Determine the [X, Y] coordinate at the center of the cell enclosing the given text.  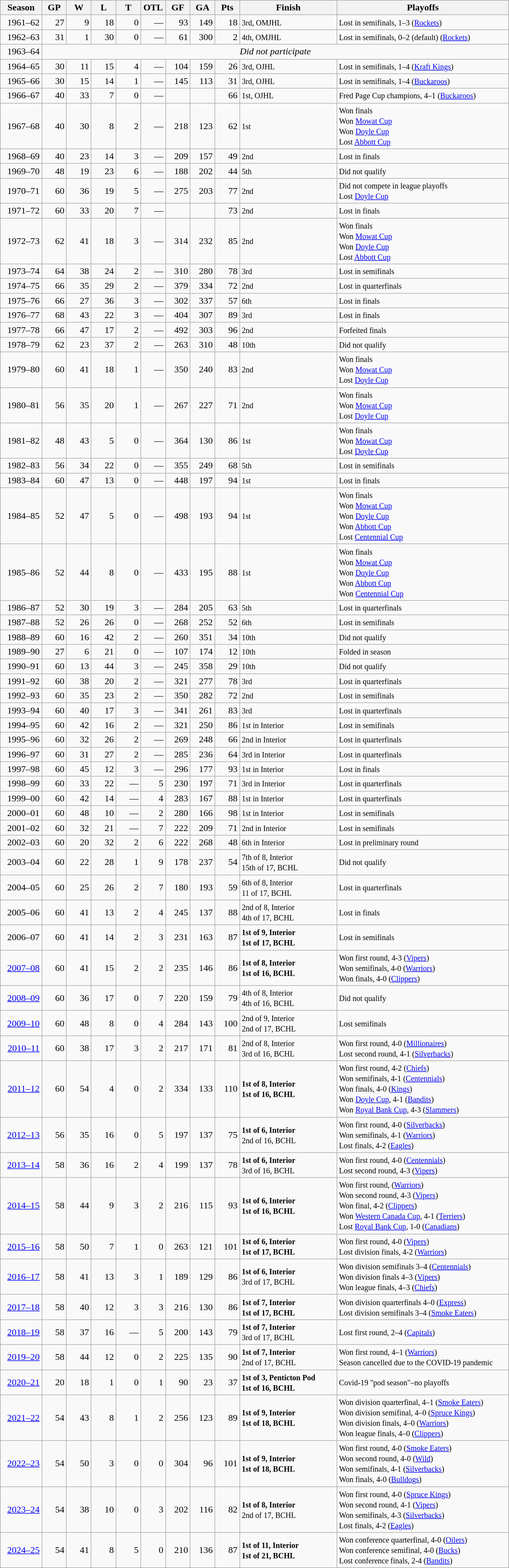
59 [227, 887]
1997–98 [21, 769]
225 [178, 1357]
Won first round, 4-0 (Vipers)Lost division finals, 4-2 (Warriors) [423, 1247]
45 [79, 769]
248 [202, 740]
163 [202, 937]
358 [202, 666]
146 [202, 968]
Lost first round, 2–4 (Capitals) [423, 1332]
4th of 8, Interior4th of 16, BCHL [288, 998]
337 [202, 301]
205 [202, 607]
2nd of 9, Interior2nd of 17, BCHL [288, 1023]
1st of 7, Interior1st of 17, BCHL [288, 1307]
492 [178, 330]
Season [21, 8]
GP [54, 8]
Won division quarterfinals 4–0 (Express)Lost division semifinals 3–4 (Smoke Eaters) [423, 1307]
235 [178, 968]
1st of 6, Interior1st of 16, BCHL [288, 1206]
1974–75 [21, 286]
275 [178, 190]
Lost in semifinals, 0–2 (default) (Rockets) [423, 37]
Won first round, 4–1 (Warriors)Season cancelled due to the COVID-19 pandemic [423, 1357]
1980–81 [21, 405]
W [79, 8]
Won conference quarterfinal, 4-0 (Oilers)Won conference semifinal, 4-0 (Bucks)Lost conference finals, 2-4 (Bandits) [423, 1550]
Did not participate [275, 52]
2020–21 [21, 1382]
1991–92 [21, 681]
2024–25 [21, 1550]
1982–83 [21, 466]
75 [227, 1135]
267 [178, 405]
189 [178, 1277]
203 [202, 190]
1979–80 [21, 370]
303 [202, 330]
237 [202, 862]
249 [202, 466]
136 [202, 1550]
217 [178, 1048]
1968–69 [21, 156]
250 [202, 725]
283 [178, 798]
Fred Page Cup champions, 4–1 (Buckaroos) [423, 96]
364 [178, 441]
188 [178, 171]
Covid-19 "pod season"–no playoffs [423, 1382]
1994–95 [21, 725]
2021–22 [21, 1418]
296 [178, 769]
63 [227, 607]
Won first round, 4-2 (Chiefs)Won semifinals, 4-1 (Centennials)Won finals, 4-0 (Kings)Won Doyle Cup, 4-1 (Bandits)Won Royal Bank Cup, 4-3 (Slammers) [423, 1089]
1962–63 [21, 37]
285 [178, 754]
230 [178, 784]
1st of 6, Interior3rd of 16, BCHL [288, 1165]
2011–12 [21, 1089]
227 [202, 405]
149 [202, 22]
Forfeited finals [423, 330]
98 [227, 813]
1978–79 [21, 345]
351 [202, 637]
1985–86 [21, 572]
1st of 7, Interior3rd of 17, BCHL [288, 1332]
7th of 8, Interior15th of 17, BCHL [288, 862]
498 [178, 516]
314 [178, 241]
Lost in semifinals, 1–3 (Rockets) [423, 22]
1967–68 [21, 126]
2003–04 [21, 862]
1973–74 [21, 271]
2018–19 [21, 1332]
1st of 6, Interior2nd of 16, BCHL [288, 1135]
1981–82 [21, 441]
81 [227, 1048]
240 [202, 370]
2004–05 [21, 887]
1998–99 [21, 784]
2nd of 8, Interior4th of 17, BCHL [288, 913]
1965–66 [21, 81]
2023–24 [21, 1509]
Playoffs [423, 8]
304 [178, 1464]
1987–88 [21, 622]
1961–62 [21, 22]
2000–01 [21, 813]
218 [178, 126]
2nd of 8, Interior3rd of 16, BCHL [288, 1048]
448 [178, 480]
1996–97 [21, 754]
113 [202, 81]
115 [202, 1206]
GF [178, 8]
OTL [153, 8]
73 [227, 210]
2014–15 [21, 1206]
6th of 8, Interior11 of 17, BCHL [288, 887]
Won first round, 4-0 (Millionaires)Lost second round, 4-1 (Silverbacks) [423, 1048]
260 [178, 637]
129 [202, 1277]
200 [178, 1332]
2002–03 [21, 842]
195 [202, 572]
1999–00 [21, 798]
1995–96 [21, 740]
57 [227, 301]
T [128, 8]
1983–84 [21, 480]
2022–23 [21, 1464]
2010–11 [21, 1048]
100 [227, 1023]
85 [227, 241]
1993–94 [21, 710]
Won first round, 4-0 (Smoke Eaters)Won second round, 4-0 (Wild)Won semifinals, 4-1 (Silverbacks)Won finals, 4-0 (Bulldogs) [423, 1464]
107 [178, 652]
145 [178, 81]
Lost in semifinals, 1–4 (Buckaroos) [423, 81]
24 [104, 271]
302 [178, 301]
1964–65 [21, 66]
6th in Interior [288, 842]
1st of 3, Penticton Pod1st of 16, BCHL [288, 1382]
Won first round, 4-0 (Centennials)Lost second round, 4-3 (Vipers) [423, 1165]
277 [202, 681]
174 [202, 652]
2005–06 [21, 913]
2012–13 [21, 1135]
261 [202, 710]
1st of 6, Interior3rd of 17, BCHL [288, 1277]
2016–17 [21, 1277]
1970–71 [21, 190]
282 [202, 696]
Finish [288, 8]
Won first round, 4-3 (Vipers)Won semifinals, 4-0 (Warriors)Won finals, 4-0 (Clippers) [423, 968]
Won division semifinals 3–4 (Centennials)Won division finals 4–3 (Vipers)Won league finals, 4–3 (Chiefs) [423, 1277]
Lost in preliminary round [423, 842]
2009–10 [21, 1023]
1976–77 [21, 315]
1971–72 [21, 210]
116 [202, 1509]
1st of 8, Interior2nd of 17, BCHL [288, 1509]
1st of 7, Interior2nd of 17, BCHL [288, 1357]
77 [227, 190]
379 [178, 286]
1990–91 [21, 666]
Won finalsWon Mowat CupWon Doyle CupWon Abbott CupWon Centennial Cup [423, 572]
Won first round, 4-0 (Silverbacks)Won semifinals, 4-1 (Warriors)Lost finals, 4-2 (Eagles) [423, 1135]
61 [178, 37]
3rd, OMJHL [288, 22]
199 [178, 1165]
256 [178, 1418]
210 [178, 1550]
2008–09 [21, 998]
110 [227, 1089]
2019–20 [21, 1357]
1989–90 [21, 652]
Pts [227, 8]
Lost in semifinals, 1–4 (Kraft Kings) [423, 66]
135 [202, 1357]
11 [79, 66]
355 [178, 466]
2017–18 [21, 1307]
341 [178, 710]
Won first round, 4-0 (Spruce Kings)Won second round, 4-1 (Vipers)Won semifinals, 4-3 (Silverbacks)Lost finals, 4-2 (Eagles) [423, 1509]
2015–16 [21, 1247]
4th, OMJHL [288, 37]
1966–67 [21, 96]
220 [178, 998]
166 [202, 813]
177 [202, 769]
82 [227, 1509]
167 [202, 798]
1st of 9, Interior1st of 17, BCHL [288, 937]
232 [202, 241]
404 [178, 315]
269 [178, 740]
157 [202, 156]
104 [178, 66]
2001–02 [21, 828]
133 [202, 1089]
1st of 11, Interior1st of 21, BCHL [288, 1550]
1975–76 [21, 301]
121 [202, 1247]
300 [202, 37]
1986–87 [21, 607]
L [104, 8]
1992–93 [21, 696]
2013–14 [21, 1165]
28 [104, 862]
1977–78 [21, 330]
171 [202, 1048]
Won finalsWon Mowat CupWon Doyle CupWon Abbott CupLost Centennial Cup [423, 516]
1963–64 [21, 52]
231 [178, 937]
1972–73 [21, 241]
1988–89 [21, 637]
1984–85 [21, 516]
1st of 6, Interior1st of 17, BCHL [288, 1247]
Folded in season [423, 652]
25 [79, 887]
2006–07 [21, 937]
2007–08 [21, 968]
180 [178, 887]
307 [202, 315]
Did not compete in league playoffsLost Doyle Cup [423, 190]
49 [227, 156]
433 [178, 572]
1969–70 [21, 171]
GA [202, 8]
236 [202, 754]
1st, OJHL [288, 96]
252 [202, 622]
178 [178, 862]
Lost semifinals [423, 1023]
